Detect which cell encompasses the target text, then output its [X, Y] center coordinate. 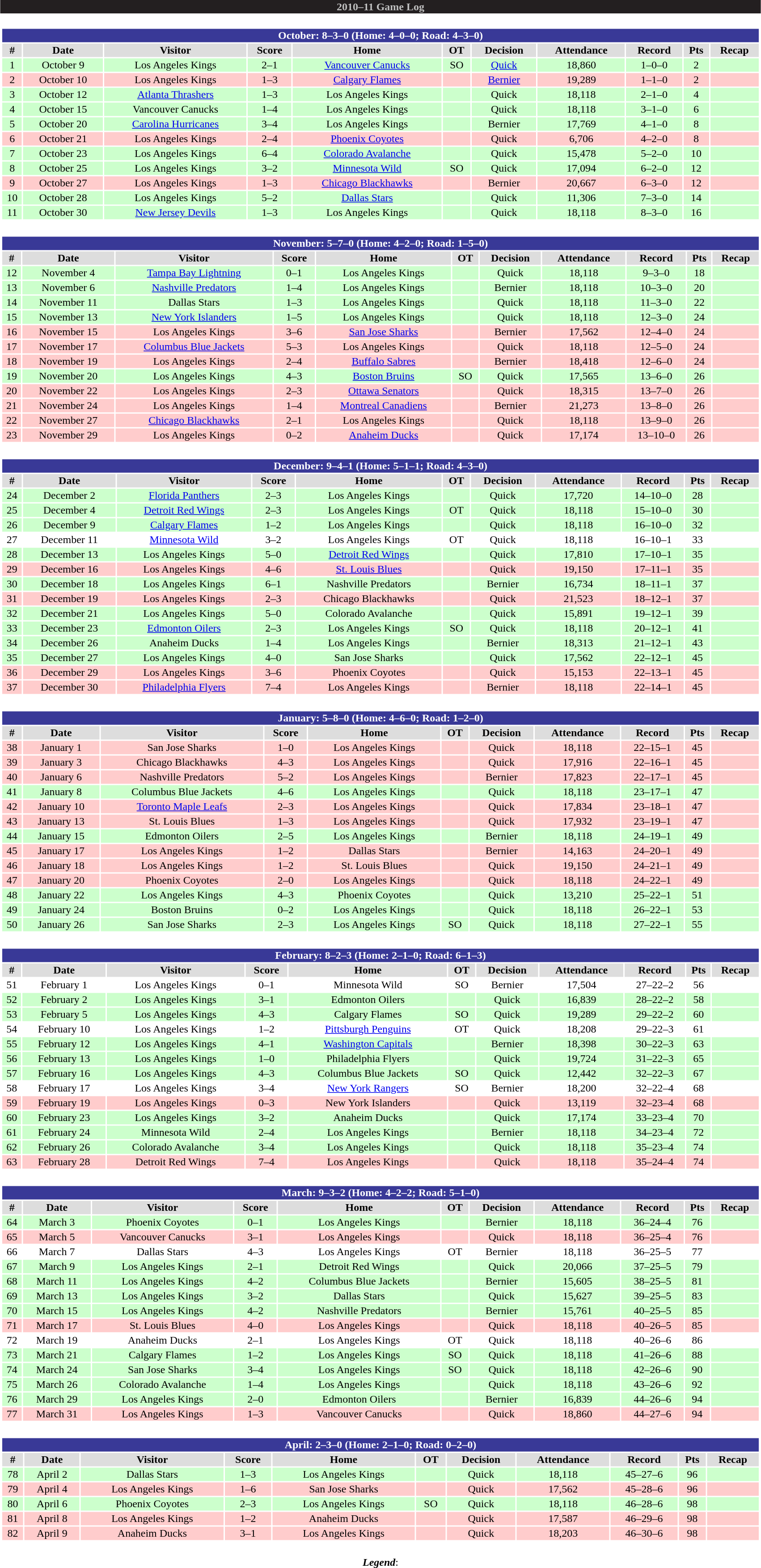
28–22–2 [655, 1000]
12–4–0 [656, 332]
13–10–0 [656, 435]
October: 8–3–0 (Home: 4–0–0; Road: 4–3–0) [380, 35]
December 18 [69, 584]
March 7 [57, 1252]
December 11 [69, 540]
6–4 [270, 153]
February 24 [64, 1132]
64 [12, 1222]
14,163 [578, 851]
18,200 [581, 1088]
October 20 [63, 124]
38 [12, 748]
18–11–1 [653, 584]
92 [697, 1384]
18–12–1 [653, 599]
30–22–3 [655, 1044]
46–29–6 [644, 1518]
16–10–1 [653, 540]
November 22 [68, 391]
6–1 [274, 584]
22–17–1 [652, 777]
32–22–4 [655, 1088]
80 [13, 1504]
40–26–5 [652, 1325]
2–1–0 [654, 94]
February 17 [64, 1088]
40 [12, 777]
29 [12, 569]
December 16 [69, 569]
November 19 [68, 362]
69 [12, 1296]
Tampa Bay Lightning [194, 273]
40–25–5 [652, 1311]
November: 5–7–0 (Home: 4–2–0; Road: 1–5–0) [380, 244]
11,306 [581, 198]
6,706 [581, 139]
5–3 [294, 346]
27–22–1 [652, 925]
34 [12, 643]
24–19–1 [652, 836]
36 [12, 673]
February 19 [64, 1103]
February 13 [64, 1059]
1–6 [248, 1489]
82 [13, 1534]
21,523 [578, 599]
February 28 [64, 1162]
October 21 [63, 139]
13–9–0 [656, 421]
February 1 [64, 985]
January 8 [61, 792]
71 [12, 1325]
31–22–3 [655, 1059]
75 [12, 1384]
3–1–0 [654, 110]
19 [12, 376]
1–5 [294, 317]
25–22–1 [652, 895]
March 3 [57, 1222]
18,315 [584, 391]
January 20 [61, 880]
17,587 [563, 1518]
17–10–1 [653, 555]
March 5 [57, 1237]
January 24 [61, 910]
New York Rangers [368, 1088]
22–16–1 [652, 762]
New Jersey Devils [175, 212]
February 16 [64, 1073]
23–17–1 [652, 792]
20–12–1 [653, 628]
January 26 [61, 925]
46–30–6 [644, 1534]
October 27 [63, 183]
November 27 [68, 421]
20,667 [581, 183]
17,769 [581, 124]
15 [12, 317]
73 [12, 1355]
45–27–6 [644, 1475]
November 17 [68, 346]
April: 2–3–0 (Home: 2–1–0; Road: 0–2–0) [380, 1445]
3 [12, 94]
5 [12, 124]
13,119 [581, 1103]
18,398 [581, 1044]
48 [12, 895]
15,627 [578, 1296]
17 [12, 346]
12–3–0 [656, 317]
21,273 [584, 405]
9–3–0 [656, 273]
15,478 [581, 153]
41–26–6 [652, 1355]
December 4 [69, 510]
March 31 [57, 1414]
December 2 [69, 496]
86 [697, 1340]
2010–11 Game Log [380, 7]
15,153 [578, 673]
January 6 [61, 777]
22–14–1 [653, 687]
15,761 [578, 1311]
18,208 [581, 1029]
44–26–6 [652, 1399]
10–3–0 [656, 287]
66 [12, 1252]
42 [12, 807]
October 15 [63, 110]
0–3 [266, 1103]
54 [12, 1029]
April 9 [52, 1534]
17,810 [578, 555]
March 26 [57, 1384]
15,891 [578, 614]
January 18 [61, 866]
November 13 [68, 317]
46 [12, 866]
October 9 [63, 65]
59 [12, 1103]
57 [12, 1073]
6–3–0 [654, 183]
35–23–4 [655, 1147]
22–15–1 [652, 748]
37–25–5 [652, 1266]
36–24–4 [652, 1222]
November 15 [68, 332]
March 11 [57, 1281]
13–8–0 [656, 405]
24–20–1 [652, 851]
23–19–1 [652, 821]
January 13 [61, 821]
February 26 [64, 1147]
27–22–2 [655, 985]
5–2–0 [654, 153]
December 26 [69, 643]
12,442 [581, 1073]
23–18–1 [652, 807]
83 [697, 1296]
December: 9–4–1 (Home: 5–1–1; Road: 4–3–0) [380, 466]
24–22–1 [652, 880]
December 9 [69, 525]
16,734 [578, 584]
62 [12, 1147]
6–2–0 [654, 169]
17,932 [578, 821]
January 1 [61, 748]
1–0–0 [654, 65]
November 11 [68, 303]
38–25–5 [652, 1281]
January 22 [61, 895]
26–22–1 [652, 910]
8–3–0 [654, 212]
29–22–2 [655, 1014]
27 [12, 540]
December 21 [69, 614]
April 2 [52, 1475]
20,066 [578, 1266]
February 5 [64, 1014]
Toronto Maple Leafs [182, 807]
October 10 [63, 80]
17,094 [581, 169]
21 [12, 405]
February 10 [64, 1029]
January 15 [61, 836]
March 21 [57, 1355]
34–23–4 [655, 1132]
7 [12, 153]
December 19 [69, 599]
31 [12, 599]
1 [12, 65]
9 [12, 183]
December 30 [69, 687]
52 [12, 1000]
Ottawa Senators [384, 391]
4–1–0 [654, 124]
January: 5–8–0 (Home: 4–6–0; Road: 1–2–0) [380, 718]
November 4 [68, 273]
November 24 [68, 405]
October 23 [63, 153]
4–2–0 [654, 139]
15,605 [578, 1281]
13,210 [578, 895]
18,203 [563, 1534]
40–26–6 [652, 1340]
44 [12, 836]
39–25–5 [652, 1296]
Atlanta Thrashers [175, 94]
45–28–6 [644, 1489]
19,724 [581, 1059]
18,418 [584, 362]
13–6–0 [656, 376]
17,504 [581, 985]
23 [12, 435]
March: 9–3–2 (Home: 4–2–2; Road: 5–1–0) [380, 1193]
32–22–3 [655, 1073]
42–26–6 [652, 1370]
November 29 [68, 435]
7–3–0 [654, 198]
February 12 [64, 1044]
13 [12, 287]
January 17 [61, 851]
17,565 [584, 376]
46–28–6 [644, 1504]
February 23 [64, 1118]
December 29 [69, 673]
March 19 [57, 1340]
78 [13, 1475]
50 [12, 925]
12–5–0 [656, 346]
88 [697, 1355]
March 13 [57, 1296]
16–10–0 [653, 525]
Montreal Canadiens [384, 405]
11–3–0 [656, 303]
April 6 [52, 1504]
January 3 [61, 762]
17–11–1 [653, 569]
22–12–1 [653, 658]
March 17 [57, 1325]
November 6 [68, 287]
Washington Capitals [368, 1044]
17,834 [578, 807]
April 4 [52, 1489]
17,823 [578, 777]
29–22–3 [655, 1029]
43–26–6 [652, 1384]
17,720 [578, 496]
November 20 [68, 376]
October 30 [63, 212]
32–23–4 [655, 1103]
14–10–0 [653, 496]
24–21–1 [652, 866]
13–7–0 [656, 391]
12–6–0 [656, 362]
44–27–6 [652, 1414]
19–12–1 [653, 614]
December 13 [69, 555]
11 [12, 212]
33–23–4 [655, 1118]
17,916 [578, 762]
Buffalo Sabres [384, 362]
March 9 [57, 1266]
35–24–4 [655, 1162]
March 24 [57, 1370]
December 23 [69, 628]
October 12 [63, 94]
36–25–4 [652, 1237]
October 25 [63, 169]
February 2 [64, 1000]
March 15 [57, 1311]
Pittsburgh Penguins [368, 1029]
21–12–1 [653, 643]
October 28 [63, 198]
December 27 [69, 658]
2–5 [285, 836]
March 29 [57, 1399]
Florida Panthers [184, 496]
18,313 [578, 643]
Carolina Hurricanes [175, 124]
15–10–0 [653, 510]
36–25–5 [652, 1252]
1–1–0 [654, 80]
4–1 [266, 1044]
90 [697, 1370]
February: 8–2–3 (Home: 2–1–0; Road: 6–1–3) [380, 955]
January 10 [61, 807]
22–13–1 [653, 673]
25 [12, 510]
April 8 [52, 1518]
